Locate the cell with the specified text and output its [X, Y] center coordinate. 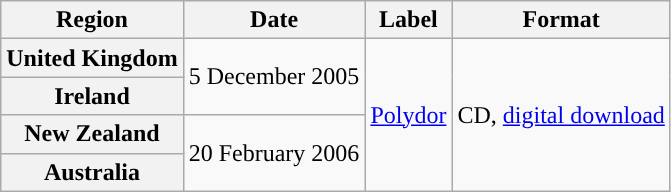
20 February 2006 [274, 153]
CD, digital download [561, 115]
Format [561, 20]
Date [274, 20]
5 December 2005 [274, 77]
Ireland [92, 96]
Australia [92, 172]
Polydor [408, 115]
Region [92, 20]
Label [408, 20]
New Zealand [92, 134]
United Kingdom [92, 58]
